Extract the (x, y) coordinate from the center of the cell holding the provided text.  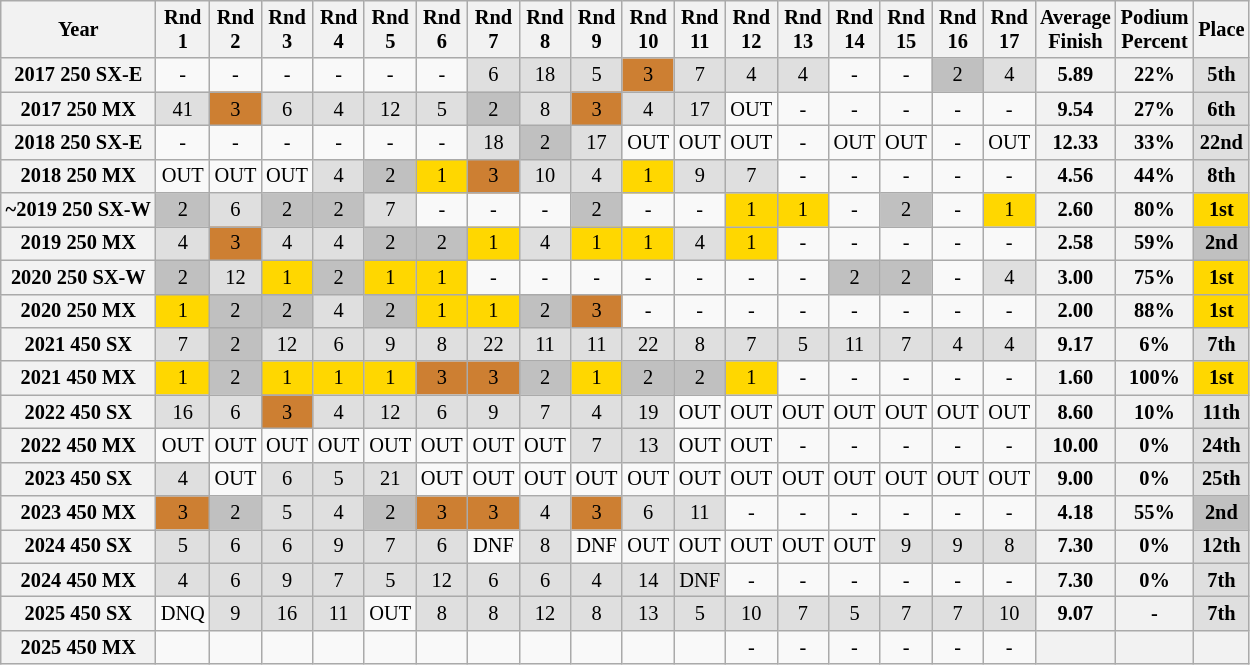
Rnd7 (494, 29)
Rnd11 (700, 29)
24th (1221, 445)
Rnd13 (803, 29)
6% (1155, 344)
2025 450 SX (78, 613)
25th (1221, 479)
Rnd17 (1009, 29)
2.00 (1076, 311)
Rnd15 (906, 29)
9.07 (1076, 613)
75% (1155, 277)
AverageFinish (1076, 29)
88% (1155, 311)
Rnd5 (390, 29)
2024 450 MX (78, 580)
2020 250 MX (78, 311)
22% (1155, 75)
80% (1155, 210)
2017 250 MX (78, 109)
Rnd3 (287, 29)
1.60 (1076, 378)
44% (1155, 176)
5.89 (1076, 75)
Rnd9 (597, 29)
Rnd2 (236, 29)
9.54 (1076, 109)
5th (1221, 75)
PodiumPercent (1155, 29)
21 (390, 479)
2021 450 MX (78, 378)
59% (1155, 243)
11th (1221, 412)
14 (648, 580)
Rnd12 (752, 29)
4.56 (1076, 176)
2023 450 MX (78, 513)
Rnd16 (958, 29)
Rnd6 (442, 29)
2025 450 MX (78, 647)
2018 250 SX-E (78, 142)
Place (1221, 29)
Rnd14 (855, 29)
2022 450 MX (78, 445)
6th (1221, 109)
Rnd1 (183, 29)
2020 250 SX-W (78, 277)
12th (1221, 546)
27% (1155, 109)
Year (78, 29)
33% (1155, 142)
100% (1155, 378)
9.00 (1076, 479)
10% (1155, 412)
2022 450 SX (78, 412)
22nd (1221, 142)
2.60 (1076, 210)
2019 250 MX (78, 243)
8th (1221, 176)
Rnd10 (648, 29)
9.17 (1076, 344)
2021 450 SX (78, 344)
2.58 (1076, 243)
41 (183, 109)
4.18 (1076, 513)
~2019 250 SX-W (78, 210)
55% (1155, 513)
10.00 (1076, 445)
3.00 (1076, 277)
Rnd4 (339, 29)
2017 250 SX-E (78, 75)
2024 450 SX (78, 546)
8.60 (1076, 412)
2023 450 SX (78, 479)
Rnd8 (545, 29)
2018 250 MX (78, 176)
DNQ (183, 613)
12.33 (1076, 142)
19 (648, 412)
